From the cell containing the given text, extract its center point as (X, Y) coordinate. 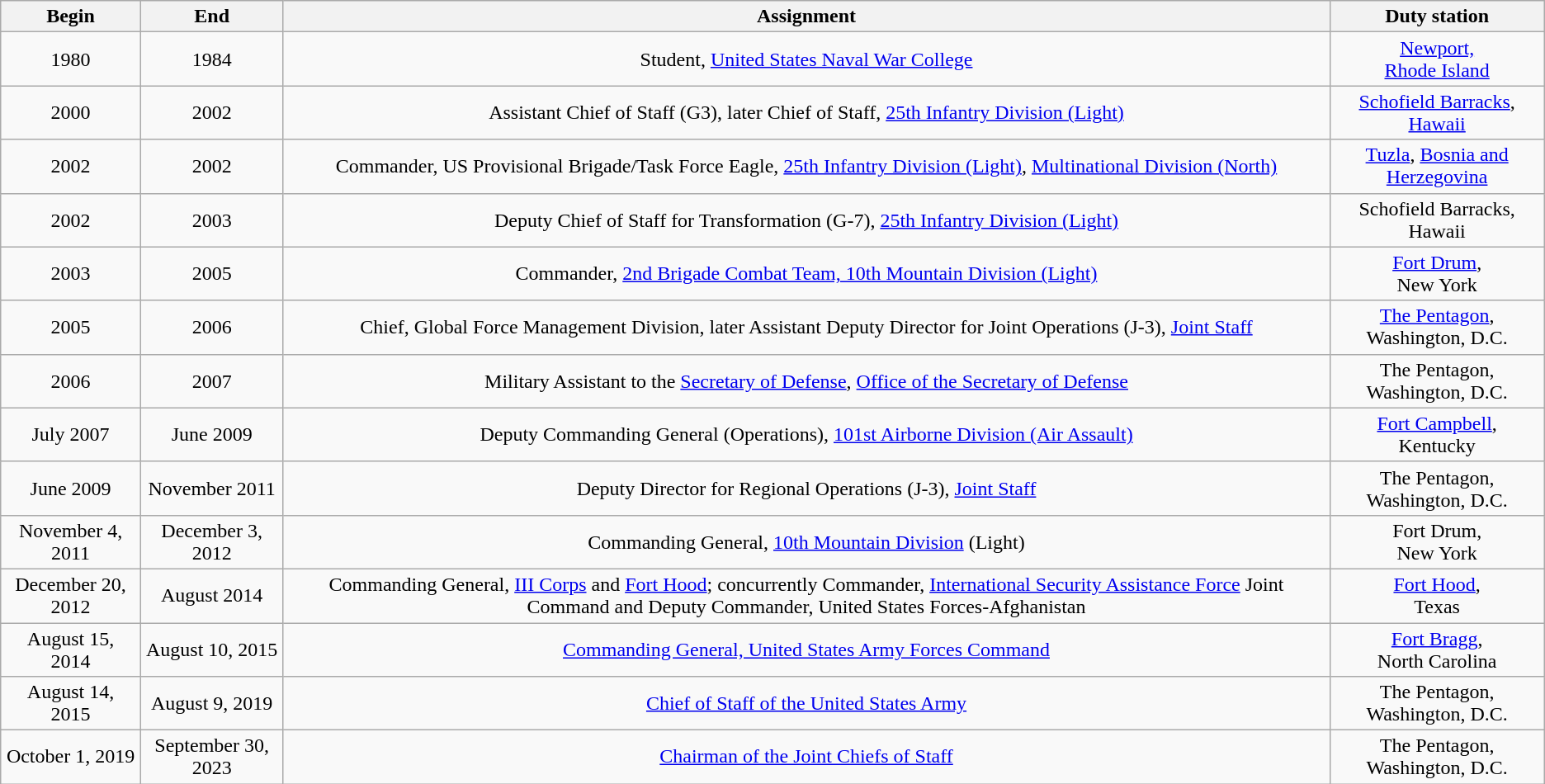
Military Assistant to the Secretary of Defense, Office of the Secretary of Defense (806, 381)
2007 (211, 381)
End (211, 17)
Fort Bragg,North Carolina (1437, 649)
Tuzla, Bosnia and Herzegovina (1437, 167)
Student, United States Naval War College (806, 59)
Assistant Chief of Staff (G3), later Chief of Staff, 25th Infantry Division (Light) (806, 112)
Deputy Chief of Staff for Transformation (G-7), 25th Infantry Division (Light) (806, 220)
Chief of Staff of the United States Army (806, 703)
Chief, Global Force Management Division, later Assistant Deputy Director for Joint Operations (J-3), Joint Staff (806, 327)
Commander, 2nd Brigade Combat Team, 10th Mountain Division (Light) (806, 274)
August 9, 2019 (211, 703)
Commanding General, United States Army Forces Command (806, 649)
September 30, 2023 (211, 758)
1980 (71, 59)
Commanding General, 10th Mountain Division (Light) (806, 541)
Fort Campbell,Kentucky (1437, 434)
October 1, 2019 (71, 758)
December 20, 2012 (71, 596)
1984 (211, 59)
November 2011 (211, 489)
Deputy Director for Regional Operations (J-3), Joint Staff (806, 489)
November 4, 2011 (71, 541)
August 15, 2014 (71, 649)
July 2007 (71, 434)
December 3, 2012 (211, 541)
Newport,Rhode Island (1437, 59)
August 2014 (211, 596)
Chairman of the Joint Chiefs of Staff (806, 758)
Fort Hood,Texas (1437, 596)
August 14, 2015 (71, 703)
Duty station (1437, 17)
August 10, 2015 (211, 649)
Commander, US Provisional Brigade/Task Force Eagle, 25th Infantry Division (Light), Multinational Division (North) (806, 167)
Begin (71, 17)
2000 (71, 112)
Assignment (806, 17)
Deputy Commanding General (Operations), 101st Airborne Division (Air Assault) (806, 434)
